Capture the cell that displays the provided text and extract its [x, y] central coordinate. 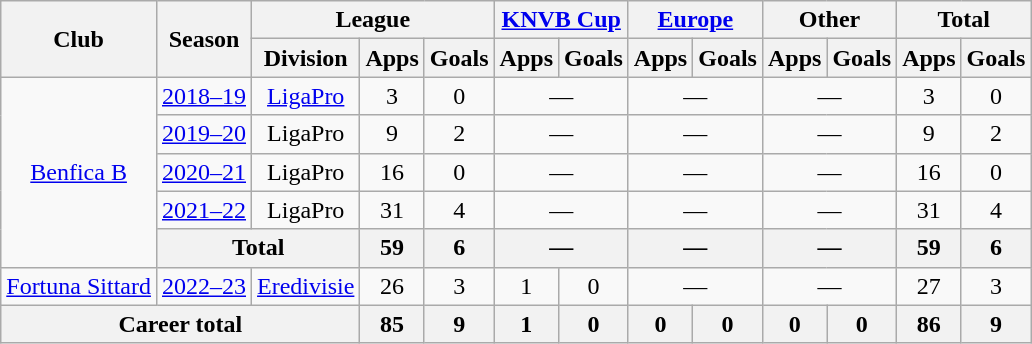
Other [829, 20]
League [374, 20]
26 [392, 286]
Benfica B [79, 172]
Career total [180, 324]
2021–22 [204, 210]
KNVB Cup [561, 20]
Europe [695, 20]
Division [306, 58]
27 [929, 286]
2018–19 [204, 96]
2022–23 [204, 286]
Fortuna Sittard [79, 286]
85 [392, 324]
86 [929, 324]
2019–20 [204, 134]
Eredivisie [306, 286]
Club [79, 39]
Season [204, 39]
2020–21 [204, 172]
